Find where the given text appears and provide that cell's center as [x, y] coordinate. 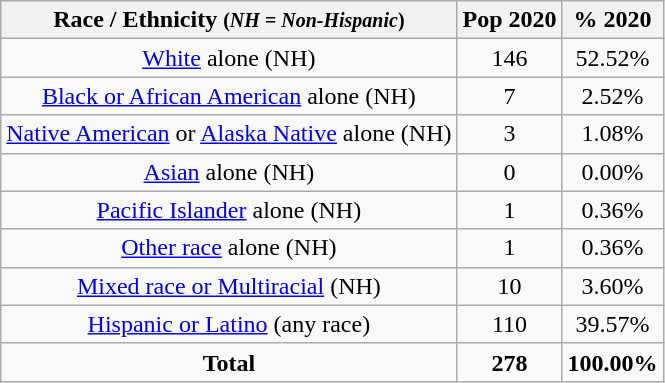
Black or African American alone (NH) [229, 96]
100.00% [612, 362]
White alone (NH) [229, 58]
Asian alone (NH) [229, 172]
Pacific Islander alone (NH) [229, 210]
Mixed race or Multiracial (NH) [229, 286]
Native American or Alaska Native alone (NH) [229, 134]
2.52% [612, 96]
146 [510, 58]
3.60% [612, 286]
Other race alone (NH) [229, 248]
% 2020 [612, 20]
Race / Ethnicity (NH = Non-Hispanic) [229, 20]
110 [510, 324]
52.52% [612, 58]
Hispanic or Latino (any race) [229, 324]
7 [510, 96]
Pop 2020 [510, 20]
Total [229, 362]
1.08% [612, 134]
39.57% [612, 324]
3 [510, 134]
10 [510, 286]
278 [510, 362]
0 [510, 172]
0.00% [612, 172]
